Search for the cell housing the specified text and yield its [x, y] center coordinate. 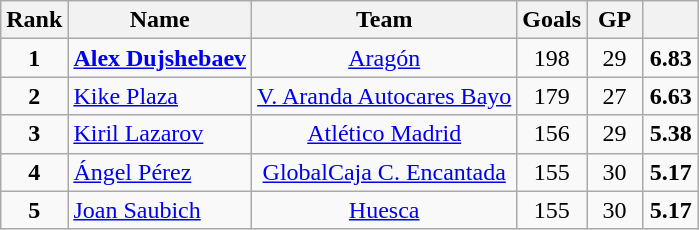
Huesca [384, 210]
Ángel Pérez [160, 172]
6.83 [671, 58]
Alex Dujshebaev [160, 58]
GlobalCaja C. Encantada [384, 172]
179 [552, 96]
156 [552, 134]
Goals [552, 20]
GP [615, 20]
5 [34, 210]
5.38 [671, 134]
2 [34, 96]
3 [34, 134]
Name [160, 20]
1 [34, 58]
Atlético Madrid [384, 134]
27 [615, 96]
Joan Saubich [160, 210]
6.63 [671, 96]
V. Aranda Autocares Bayo [384, 96]
Kike Plaza [160, 96]
Kiril Lazarov [160, 134]
Rank [34, 20]
Aragón [384, 58]
Team [384, 20]
198 [552, 58]
4 [34, 172]
